Output the [X, Y] coordinate of the center of the cell containing the given text.  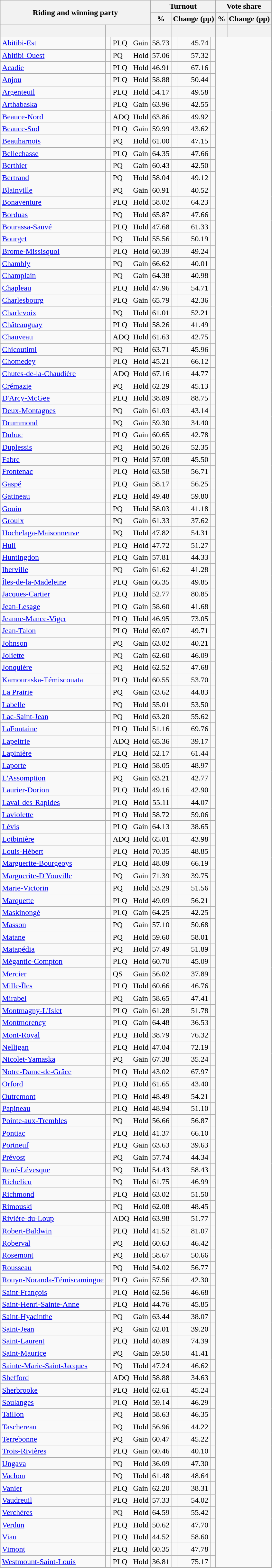
41.52 [161, 1231]
57.74 [161, 1158]
50.66 [194, 1255]
72.19 [194, 1047]
61.03 [161, 410]
Maskinongé [53, 912]
58.05 [161, 766]
60.91 [161, 190]
63.98 [161, 1219]
60.55 [161, 680]
57.49 [161, 949]
Saint-François [53, 1292]
49.09 [161, 900]
47.15 [194, 141]
Chicoutimi [53, 349]
Trois-Rivières [53, 1451]
Labelle [53, 704]
Laviolette [53, 815]
58.01 [194, 937]
Marquette [53, 900]
57.08 [161, 459]
52.77 [161, 594]
80.85 [194, 594]
49.85 [194, 582]
Blainville [53, 190]
56.21 [194, 900]
Taillon [53, 1415]
Rousseau [53, 1268]
54.17 [161, 92]
Bertrand [53, 178]
Ungava [53, 1463]
56.66 [161, 1121]
71.39 [161, 876]
Mégantic-Compton [53, 962]
49.58 [194, 92]
43.40 [194, 1084]
50.68 [194, 925]
62.61 [161, 1390]
Matane [53, 937]
44.83 [194, 692]
Roberval [53, 1243]
Abitibi-Ouest [53, 55]
34.40 [194, 423]
Jean-Lesage [53, 606]
56.02 [161, 974]
Chapleau [53, 288]
Champlain [53, 276]
Chomedey [53, 362]
46.76 [194, 986]
60.65 [161, 435]
54.21 [194, 1096]
40.52 [194, 190]
42.75 [194, 337]
45.50 [194, 459]
Hull [53, 545]
Fabre [53, 459]
Terrebonne [53, 1439]
55.42 [194, 1512]
Montmagny-L'Islet [53, 1010]
49.24 [194, 251]
46.99 [194, 1182]
Mille-Îles [53, 986]
57.56 [161, 1280]
65.87 [161, 215]
48.09 [161, 863]
61.00 [161, 141]
42.78 [194, 435]
43.98 [194, 839]
63.62 [161, 692]
59.50 [161, 1353]
63.58 [161, 472]
58.73 [161, 43]
Borduas [53, 215]
41.41 [194, 1353]
Rivière-du-Loup [53, 1219]
Berthier [53, 166]
41.49 [194, 325]
René-Lévesque [53, 1170]
55.62 [194, 716]
Drummond [53, 423]
Viau [53, 1537]
Châteauguay [53, 325]
57.10 [161, 925]
45.74 [194, 43]
60.46 [161, 1451]
58.43 [194, 1170]
55.11 [161, 802]
57.33 [161, 1500]
76.32 [194, 1035]
81.07 [194, 1231]
54.31 [194, 533]
61.48 [161, 1476]
58.02 [161, 202]
Lac-Saint-Jean [53, 716]
44.22 [194, 1427]
Saint-Laurent [53, 1341]
56.96 [161, 1427]
Shefford [53, 1378]
Îles-de-la-Madeleine [53, 582]
Vote share [243, 6]
57.06 [161, 55]
64.23 [194, 202]
50.26 [161, 447]
45.85 [194, 1304]
Pointe-aux-Trembles [53, 1121]
59.99 [161, 129]
39.17 [194, 741]
Beauce-Sud [53, 129]
66.35 [161, 582]
Montmorency [53, 1023]
62.01 [161, 1329]
Argenteuil [53, 92]
Huntingdon [53, 558]
Johnson [53, 643]
Joliette [53, 655]
Sainte-Marie-Saint-Jacques [53, 1366]
63.86 [161, 116]
73.05 [194, 619]
40.98 [194, 276]
66.62 [161, 263]
53.50 [194, 704]
Mercier [53, 974]
Jean-Talon [53, 631]
43.62 [194, 129]
Iberville [53, 570]
La Prairie [53, 692]
46.91 [161, 68]
48.97 [194, 766]
56.71 [194, 472]
46.62 [194, 1366]
40.01 [194, 263]
55.01 [161, 704]
Matapédia [53, 949]
Lapinière [53, 753]
Laval-des-Rapides [53, 802]
Brome-Missisquoi [53, 251]
66.10 [194, 1133]
Kamouraska-Témiscouata [53, 680]
37.89 [194, 974]
63.63 [161, 1145]
42.25 [194, 912]
56.77 [194, 1268]
64.35 [161, 153]
Beauharnois [53, 141]
Gaspé [53, 484]
44.07 [194, 802]
88.75 [194, 398]
Laurier-Dorion [53, 790]
Turnout [183, 6]
58.26 [161, 325]
75.17 [194, 1562]
Nelligan [53, 1047]
56.87 [194, 1121]
Jacques-Cartier [53, 594]
Vaudreuil [53, 1500]
Frontenac [53, 472]
49.92 [194, 116]
Soulanges [53, 1402]
44.52 [161, 1537]
61.65 [161, 1084]
60.70 [161, 962]
44.34 [194, 1158]
57.32 [194, 55]
51.27 [194, 545]
51.50 [194, 1194]
64.38 [161, 276]
Dubuc [53, 435]
47.82 [161, 533]
48.94 [161, 1108]
36.53 [194, 1023]
70.35 [161, 851]
60.35 [161, 1549]
55.56 [161, 239]
61.62 [161, 570]
50.44 [194, 80]
Mirabel [53, 998]
52.21 [194, 312]
62.56 [161, 1292]
47.41 [194, 998]
48.85 [194, 851]
64.25 [161, 912]
63.21 [161, 778]
52.17 [161, 753]
69.07 [161, 631]
Lotbinière [53, 839]
51.89 [194, 949]
QS [121, 974]
Laporte [53, 766]
44.76 [161, 1304]
Vachon [53, 1476]
46.68 [194, 1292]
45.22 [194, 1439]
65.36 [161, 741]
53.70 [194, 680]
Outremont [53, 1096]
54.71 [194, 288]
60.63 [161, 1243]
42.77 [194, 778]
43.02 [161, 1072]
Saint-Maurice [53, 1353]
45.13 [194, 386]
49.71 [194, 631]
61.01 [161, 312]
42.36 [194, 300]
47.72 [161, 545]
Chutes-de-la-Chaudière [53, 374]
61.28 [161, 1010]
67.38 [161, 1059]
41.18 [194, 508]
Abitibi-Est [53, 43]
60.43 [161, 166]
47.96 [161, 288]
Richmond [53, 1194]
58.63 [161, 1415]
Bourassa-Sauvé [53, 227]
Prévost [53, 1158]
Taschereau [53, 1427]
Bellechasse [53, 153]
45.24 [194, 1390]
Papineau [53, 1108]
Richelieu [53, 1182]
49.48 [161, 496]
Louis-Hébert [53, 851]
46.35 [194, 1415]
49.16 [161, 790]
52.35 [194, 447]
41.28 [194, 570]
Rimouski [53, 1206]
65.01 [161, 839]
41.68 [194, 606]
62.60 [161, 655]
51.10 [194, 1108]
64.48 [161, 1023]
Saint-Jean [53, 1329]
61.75 [161, 1182]
Mont-Royal [53, 1035]
42.30 [194, 1280]
66.12 [194, 362]
62.08 [161, 1206]
48.64 [194, 1476]
Verdun [53, 1525]
46.42 [194, 1243]
38.31 [194, 1488]
Marguerite-Bourgeoys [53, 863]
69.76 [194, 729]
Portneuf [53, 1145]
Marie-Victorin [53, 888]
59.80 [194, 496]
Deux-Montagnes [53, 410]
Chambly [53, 263]
49.12 [194, 178]
51.78 [194, 1010]
51.77 [194, 1219]
Riding and winning party [75, 13]
46.09 [194, 655]
45.21 [161, 362]
Verchères [53, 1512]
56.25 [194, 484]
62.20 [161, 1488]
59.06 [194, 815]
Duplessis [53, 447]
Saint-Hyacinthe [53, 1316]
Rosemont [53, 1255]
41.37 [161, 1133]
46.29 [194, 1402]
Bourget [53, 239]
58.65 [161, 998]
Rouyn-Noranda-Témiscamingue [53, 1280]
47.70 [194, 1525]
Masson [53, 925]
59.60 [161, 937]
Lapeltrie [53, 741]
L'Assomption [53, 778]
58.67 [161, 1255]
61.63 [161, 337]
34.63 [194, 1378]
64.59 [161, 1512]
48.45 [194, 1206]
58.04 [161, 178]
Lévis [53, 827]
Saint-Henri-Sainte-Anne [53, 1304]
46.95 [161, 619]
Pontiac [53, 1133]
38.65 [194, 827]
Jeanne-Mance-Viger [53, 619]
61.44 [194, 753]
Crémazie [53, 386]
62.52 [161, 668]
66.19 [194, 863]
59.14 [161, 1402]
65.79 [161, 300]
D'Arcy-McGee [53, 398]
74.39 [194, 1341]
35.24 [194, 1059]
67.97 [194, 1072]
38.89 [161, 398]
63.44 [161, 1316]
Bonaventure [53, 202]
60.66 [161, 986]
Groulx [53, 521]
42.90 [194, 790]
54.43 [161, 1170]
44.33 [194, 558]
Robert-Baldwin [53, 1231]
Hochelaga-Maisonneuve [53, 533]
47.24 [161, 1366]
Beauce-Nord [53, 116]
40.89 [161, 1341]
63.96 [161, 104]
60.39 [161, 251]
Anjou [53, 80]
57.81 [161, 558]
39.20 [194, 1329]
63.20 [161, 716]
LaFontaine [53, 729]
47.78 [194, 1549]
53.29 [161, 888]
39.75 [194, 876]
45.09 [194, 962]
Charlevoix [53, 312]
47.04 [161, 1047]
42.50 [194, 166]
51.56 [194, 888]
36.09 [161, 1463]
58.03 [161, 508]
43.14 [194, 410]
45.96 [194, 349]
Vimont [53, 1549]
48.49 [161, 1096]
60.47 [161, 1439]
44.77 [194, 374]
Nicolet-Yamaska [53, 1059]
40.21 [194, 643]
Chauveau [53, 337]
Acadie [53, 68]
37.62 [194, 521]
59.30 [161, 423]
39.63 [194, 1145]
Charlesbourg [53, 300]
40.10 [194, 1451]
50.62 [161, 1525]
Gatineau [53, 496]
51.16 [161, 729]
Marguerite-D'Youville [53, 876]
Westmount-Saint-Louis [53, 1562]
42.55 [194, 104]
58.72 [161, 815]
47.30 [194, 1463]
Notre-Dame-de-Grâce [53, 1072]
38.07 [194, 1316]
Gouin [53, 508]
Jonquière [53, 668]
Sherbrooke [53, 1390]
Vanier [53, 1488]
38.79 [161, 1035]
36.81 [161, 1562]
62.29 [161, 386]
Orford [53, 1084]
64.13 [161, 827]
50.19 [194, 239]
63.71 [161, 349]
Arthabaska [53, 104]
58.17 [161, 484]
